Locate the cell with the specified text and output its [x, y] center coordinate. 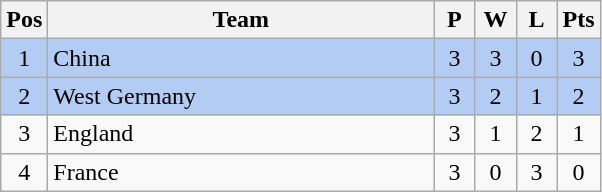
P [454, 20]
Pts [578, 20]
France [241, 172]
West Germany [241, 96]
China [241, 58]
Pos [24, 20]
L [536, 20]
4 [24, 172]
Team [241, 20]
W [496, 20]
England [241, 134]
